Search for the cell housing the specified text and yield its (X, Y) center coordinate. 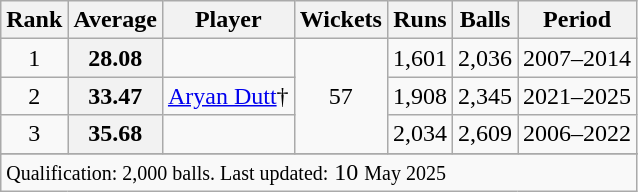
Qualification: 2,000 balls. Last updated: 10 May 2025 (319, 172)
Period (578, 20)
2007–2014 (578, 58)
3 (34, 134)
28.08 (116, 58)
Player (228, 20)
57 (340, 96)
Average (116, 20)
2021–2025 (578, 96)
Aryan Dutt† (228, 96)
Rank (34, 20)
Wickets (340, 20)
2,345 (484, 96)
2,609 (484, 134)
1 (34, 58)
2006–2022 (578, 134)
2,034 (420, 134)
35.68 (116, 134)
1,601 (420, 58)
1,908 (420, 96)
Balls (484, 20)
33.47 (116, 96)
2,036 (484, 58)
Runs (420, 20)
2 (34, 96)
